Provide the (x, y) coordinate of the cell's center where the given text is located.  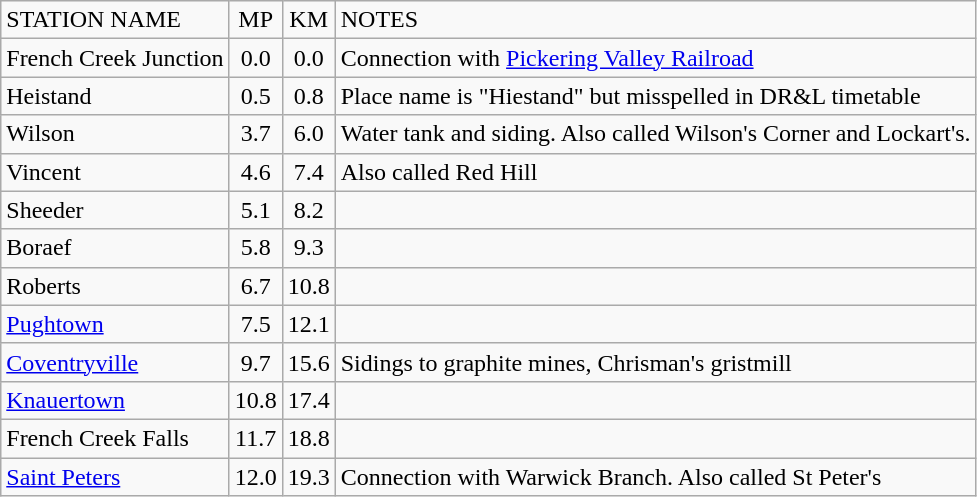
French Creek Falls (115, 438)
17.4 (308, 400)
Saint Peters (115, 477)
MP (256, 20)
French Creek Junction (115, 58)
9.3 (308, 248)
7.4 (308, 172)
12.0 (256, 477)
4.6 (256, 172)
Vincent (115, 172)
Place name is "Hiestand" but misspelled in DR&L timetable (656, 96)
Also called Red Hill (656, 172)
Sidings to graphite mines, Chrisman's gristmill (656, 362)
9.7 (256, 362)
STATION NAME (115, 20)
Connection with Pickering Valley Railroad (656, 58)
Knauertown (115, 400)
Sheeder (115, 210)
12.1 (308, 324)
KM (308, 20)
5.8 (256, 248)
6.7 (256, 286)
19.3 (308, 477)
Roberts (115, 286)
15.6 (308, 362)
NOTES (656, 20)
18.8 (308, 438)
Coventryville (115, 362)
Pughtown (115, 324)
0.8 (308, 96)
11.7 (256, 438)
Connection with Warwick Branch. Also called St Peter's (656, 477)
6.0 (308, 134)
Water tank and siding. Also called Wilson's Corner and Lockart's. (656, 134)
3.7 (256, 134)
0.5 (256, 96)
5.1 (256, 210)
Heistand (115, 96)
7.5 (256, 324)
Boraef (115, 248)
8.2 (308, 210)
Wilson (115, 134)
